From the cell containing the given text, extract its center point as [x, y] coordinate. 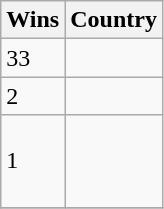
Country [114, 20]
1 [33, 161]
2 [33, 96]
Wins [33, 20]
33 [33, 58]
